Provide the [X, Y] coordinate of the cell's center where the given text is located.  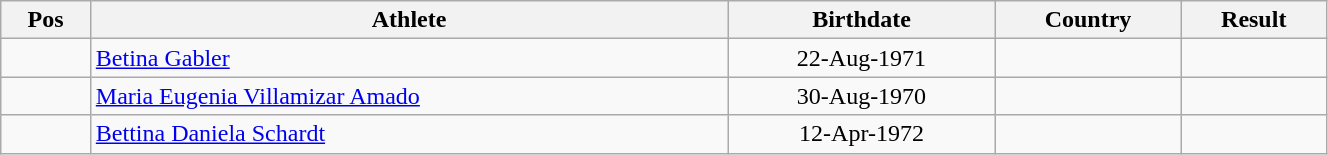
Bettina Daniela Schardt [409, 134]
Betina Gabler [409, 58]
Country [1088, 20]
Pos [46, 20]
Result [1254, 20]
22-Aug-1971 [862, 58]
12-Apr-1972 [862, 134]
Maria Eugenia Villamizar Amado [409, 96]
30-Aug-1970 [862, 96]
Birthdate [862, 20]
Athlete [409, 20]
